Search for the cell housing the specified text and yield its [X, Y] center coordinate. 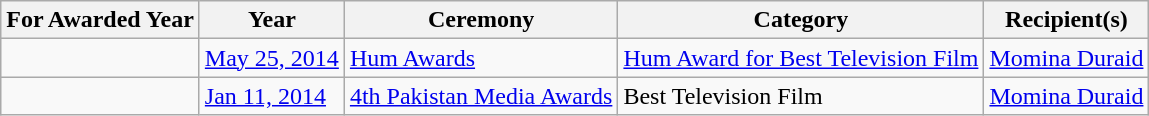
Ceremony [480, 20]
For Awarded Year [100, 20]
Jan 11, 2014 [272, 96]
Year [272, 20]
Hum Award for Best Television Film [801, 58]
May 25, 2014 [272, 58]
Category [801, 20]
Best Television Film [801, 96]
Hum Awards [480, 58]
4th Pakistan Media Awards [480, 96]
Recipient(s) [1066, 20]
